Capture the cell that displays the provided text and extract its [X, Y] central coordinate. 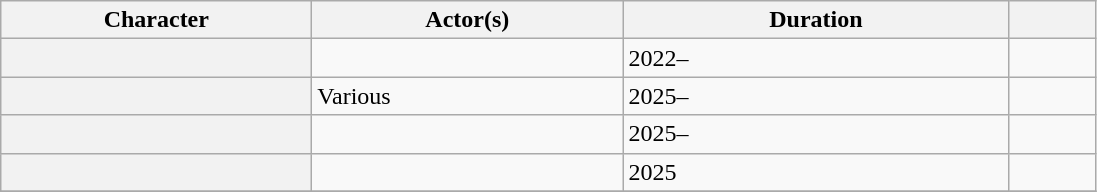
Various [468, 96]
2022– [816, 58]
Character [156, 20]
2025 [816, 172]
Duration [816, 20]
Actor(s) [468, 20]
